Return [X, Y] of the center of cell containing provided text 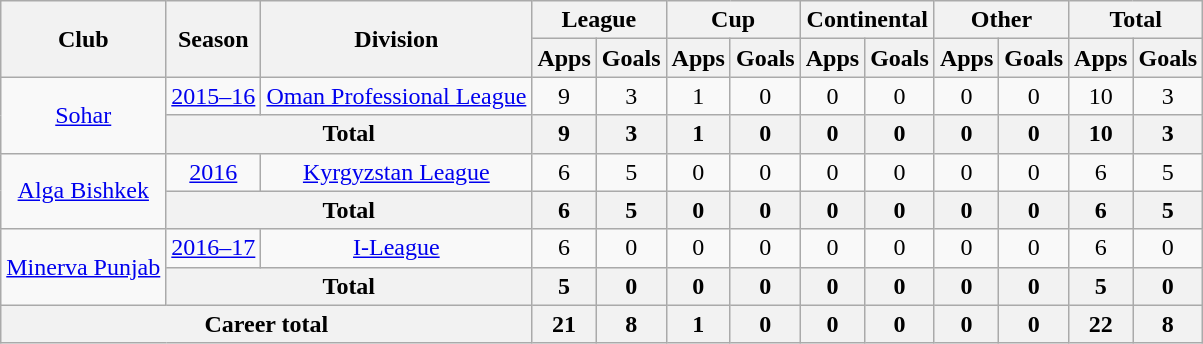
Cup [733, 20]
I-League [396, 248]
Career total [266, 324]
2016–17 [214, 248]
Season [214, 39]
Division [396, 39]
Oman Professional League [396, 96]
League [599, 20]
21 [564, 324]
2015–16 [214, 96]
Club [84, 39]
Alga Bishkek [84, 191]
2016 [214, 172]
Continental [867, 20]
Kyrgyzstan League [396, 172]
Minerva Punjab [84, 267]
Sohar [84, 115]
22 [1101, 324]
Other [1001, 20]
